Identify which cell holds the provided text, then report its [X, Y] central coordinate. 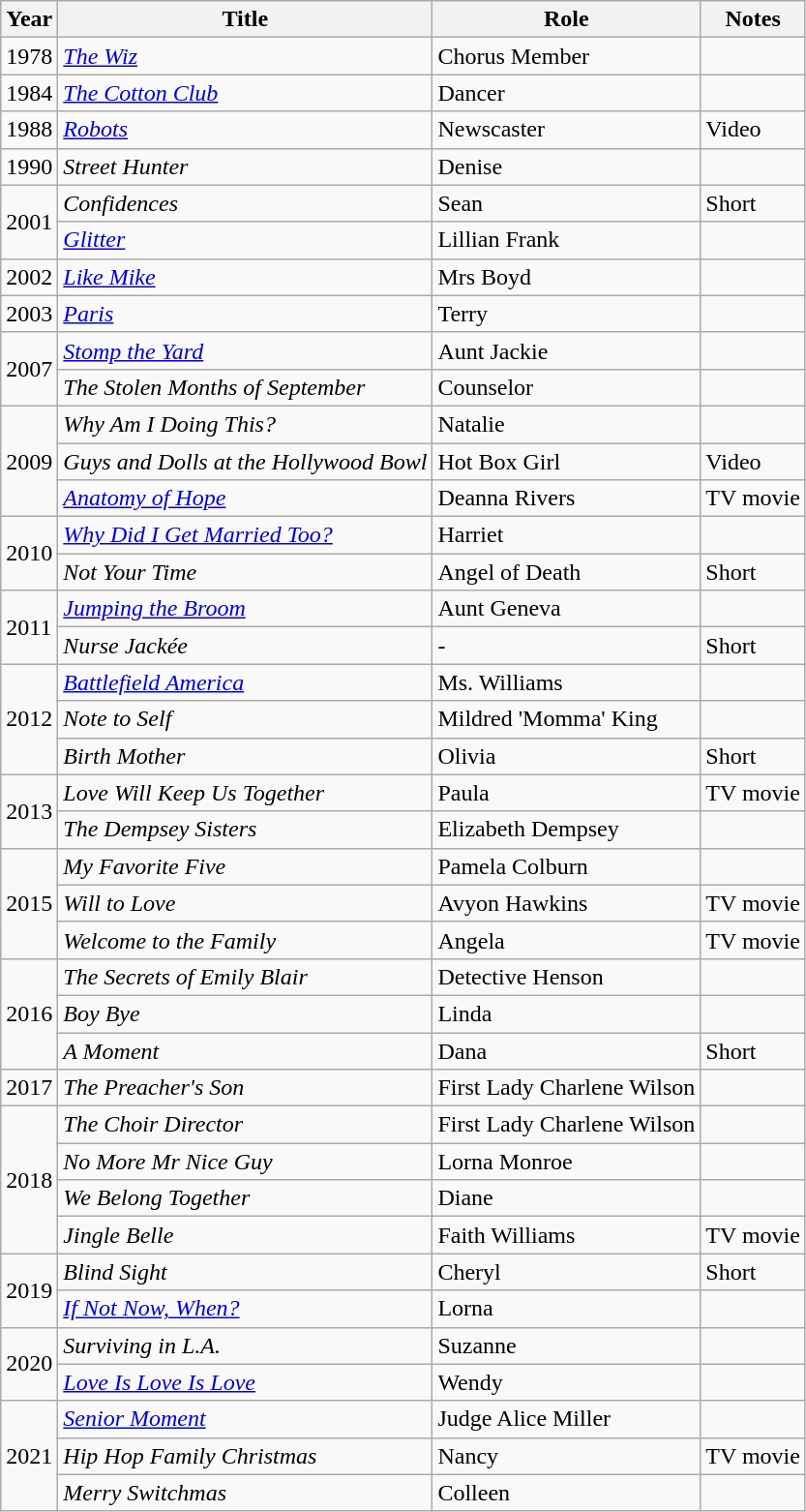
2016 [29, 1013]
The Preacher's Son [246, 1088]
Terry [567, 314]
2020 [29, 1364]
Angel of Death [567, 572]
Pamela Colburn [567, 866]
Surviving in L.A. [246, 1346]
2021 [29, 1456]
Love Is Love Is Love [246, 1382]
Deanna Rivers [567, 499]
Suzanne [567, 1346]
Jumping the Broom [246, 609]
Robots [246, 130]
Confidences [246, 203]
Detective Henson [567, 977]
Counselor [567, 387]
Angela [567, 940]
Birth Mother [246, 756]
2017 [29, 1088]
Linda [567, 1013]
Judge Alice Miller [567, 1419]
- [567, 646]
Notes [753, 19]
2007 [29, 369]
2019 [29, 1290]
Sean [567, 203]
2010 [29, 554]
Elizabeth Dempsey [567, 830]
2011 [29, 627]
The Dempsey Sisters [246, 830]
Lorna Monroe [567, 1162]
2009 [29, 461]
Aunt Jackie [567, 350]
Why Did I Get Married Too? [246, 535]
2002 [29, 277]
Not Your Time [246, 572]
2018 [29, 1180]
Hip Hop Family Christmas [246, 1456]
If Not Now, When? [246, 1309]
Olivia [567, 756]
2012 [29, 719]
Stomp the Yard [246, 350]
Senior Moment [246, 1419]
No More Mr Nice Guy [246, 1162]
A Moment [246, 1050]
Dana [567, 1050]
We Belong Together [246, 1198]
The Stolen Months of September [246, 387]
Nurse Jackée [246, 646]
Title [246, 19]
Harriet [567, 535]
Diane [567, 1198]
1984 [29, 93]
Battlefield America [246, 682]
Newscaster [567, 130]
Will to Love [246, 903]
Love Will Keep Us Together [246, 793]
Year [29, 19]
Paula [567, 793]
Mrs Boyd [567, 277]
Guys and Dolls at the Hollywood Bowl [246, 462]
The Choir Director [246, 1125]
Hot Box Girl [567, 462]
Blind Sight [246, 1272]
Ms. Williams [567, 682]
Paris [246, 314]
Glitter [246, 240]
Cheryl [567, 1272]
Street Hunter [246, 166]
Merry Switchmas [246, 1493]
Faith Williams [567, 1235]
The Secrets of Emily Blair [246, 977]
2001 [29, 222]
Aunt Geneva [567, 609]
Mildred 'Momma' King [567, 719]
Why Am I Doing This? [246, 424]
Like Mike [246, 277]
Lorna [567, 1309]
1988 [29, 130]
Role [567, 19]
Jingle Belle [246, 1235]
Chorus Member [567, 56]
Wendy [567, 1382]
2015 [29, 903]
2013 [29, 811]
Welcome to the Family [246, 940]
Natalie [567, 424]
1990 [29, 166]
2003 [29, 314]
Boy Bye [246, 1013]
The Wiz [246, 56]
Lillian Frank [567, 240]
Dancer [567, 93]
1978 [29, 56]
Colleen [567, 1493]
My Favorite Five [246, 866]
Denise [567, 166]
Note to Self [246, 719]
Nancy [567, 1456]
The Cotton Club [246, 93]
Avyon Hawkins [567, 903]
Anatomy of Hope [246, 499]
